Locate the cell with the specified text and output its [X, Y] center coordinate. 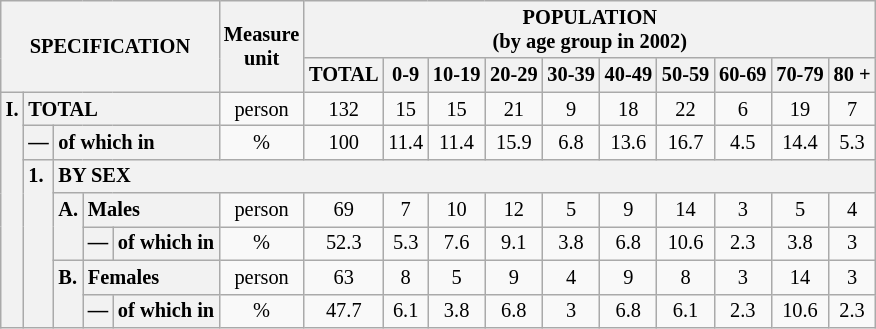
0-9 [406, 75]
80 + [852, 75]
Females [151, 277]
4.5 [742, 142]
POPULATION (by age group in 2002) [590, 29]
30-39 [570, 75]
16.7 [686, 142]
69 [344, 210]
60-69 [742, 75]
47.7 [344, 311]
52.3 [344, 243]
100 [344, 142]
BY SEX [465, 176]
SPECIFICATION [110, 46]
B. [68, 294]
14.4 [800, 142]
A. [68, 226]
1. [38, 243]
6 [742, 109]
12 [514, 210]
21 [514, 109]
9.1 [514, 243]
22 [686, 109]
Measure unit [262, 46]
40-49 [628, 75]
63 [344, 277]
10-19 [456, 75]
7.6 [456, 243]
10 [456, 210]
13.6 [628, 142]
I. [12, 210]
70-79 [800, 75]
50-59 [686, 75]
19 [800, 109]
132 [344, 109]
15.9 [514, 142]
18 [628, 109]
Males [151, 210]
20-29 [514, 75]
